Locate the cell with the specified text and output its [x, y] center coordinate. 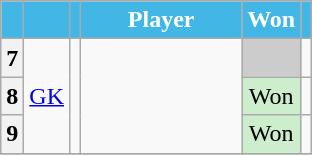
9 [12, 134]
7 [12, 58]
8 [12, 96]
Player [162, 20]
GK [47, 96]
